Capture the cell that displays the provided text and extract its [X, Y] central coordinate. 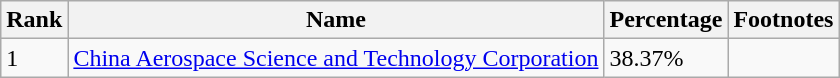
Footnotes [784, 20]
Rank [34, 20]
1 [34, 58]
38.37% [666, 58]
China Aerospace Science and Technology Corporation [336, 58]
Percentage [666, 20]
Name [336, 20]
